Return (X, Y) of the center of cell containing provided text 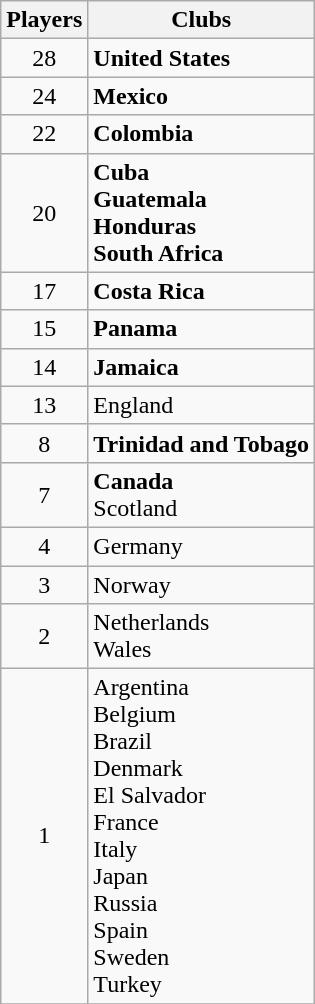
8 (44, 443)
2 (44, 636)
15 (44, 329)
17 (44, 291)
14 (44, 367)
7 (44, 494)
Germany (202, 546)
Mexico (202, 96)
Trinidad and Tobago (202, 443)
Cuba Guatemala Honduras South Africa (202, 212)
1 (44, 836)
Costa Rica (202, 291)
United States (202, 58)
4 (44, 546)
Jamaica (202, 367)
England (202, 405)
Clubs (202, 20)
Argentina Belgium Brazil Denmark El Salvador France Italy Japan Russia Spain Sweden Turkey (202, 836)
Norway (202, 585)
24 (44, 96)
Players (44, 20)
13 (44, 405)
Canada Scotland (202, 494)
22 (44, 134)
Colombia (202, 134)
Netherlands Wales (202, 636)
3 (44, 585)
20 (44, 212)
Panama (202, 329)
28 (44, 58)
